Locate the cell with the specified text and output its [X, Y] center coordinate. 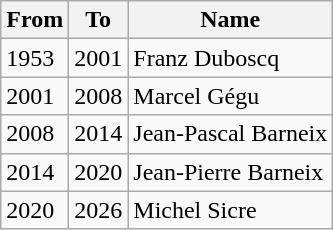
Franz Duboscq [230, 58]
Name [230, 20]
To [98, 20]
From [35, 20]
Michel Sicre [230, 210]
Jean-Pierre Barneix [230, 172]
Jean-Pascal Barneix [230, 134]
1953 [35, 58]
Marcel Gégu [230, 96]
2026 [98, 210]
